Search for the cell housing the specified text and yield its [X, Y] center coordinate. 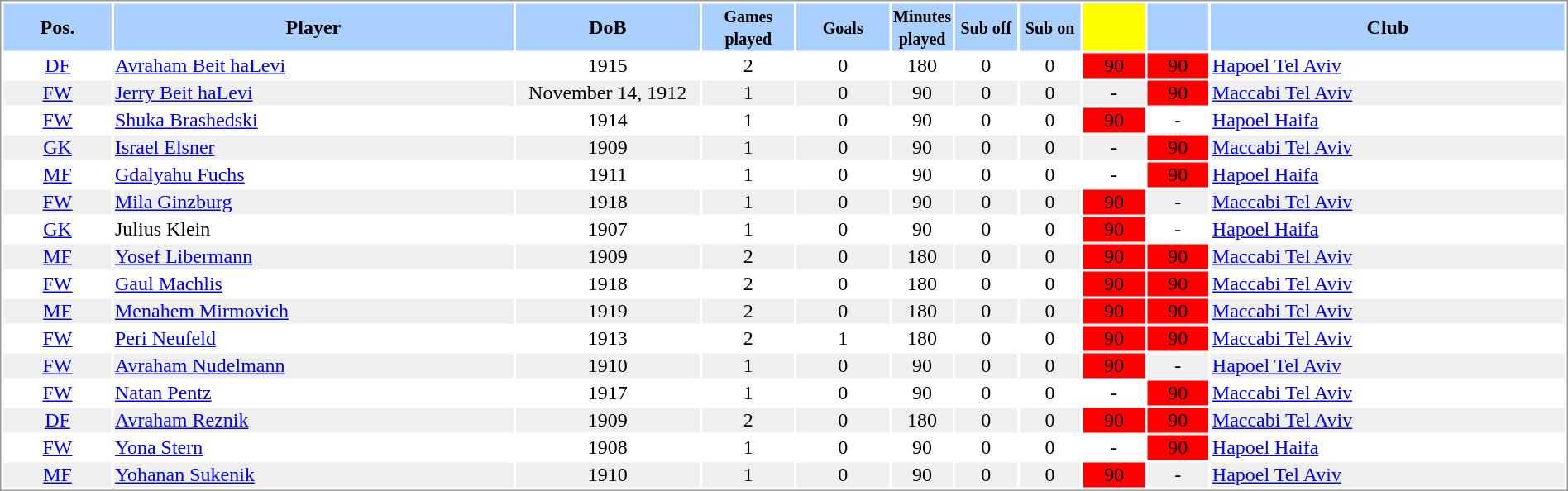
Julius Klein [313, 229]
Club [1388, 26]
1915 [607, 65]
1907 [607, 229]
Goals [844, 26]
Gamesplayed [748, 26]
Yosef Libermann [313, 257]
Yona Stern [313, 447]
Minutesplayed [922, 26]
DoB [607, 26]
Shuka Brashedski [313, 120]
Mila Ginzburg [313, 203]
Gdalyahu Fuchs [313, 174]
1908 [607, 447]
Avraham Beit haLevi [313, 65]
Peri Neufeld [313, 338]
Pos. [57, 26]
Player [313, 26]
1919 [607, 312]
1913 [607, 338]
1914 [607, 120]
Israel Elsner [313, 148]
Sub on [1049, 26]
Sub off [986, 26]
1917 [607, 393]
Gaul Machlis [313, 284]
1911 [607, 174]
Avraham Reznik [313, 421]
November 14, 1912 [607, 93]
Menahem Mirmovich [313, 312]
Jerry Beit haLevi [313, 93]
Natan Pentz [313, 393]
Yohanan Sukenik [313, 475]
Avraham Nudelmann [313, 366]
